Detect which cell encompasses the target text, then output its [x, y] center coordinate. 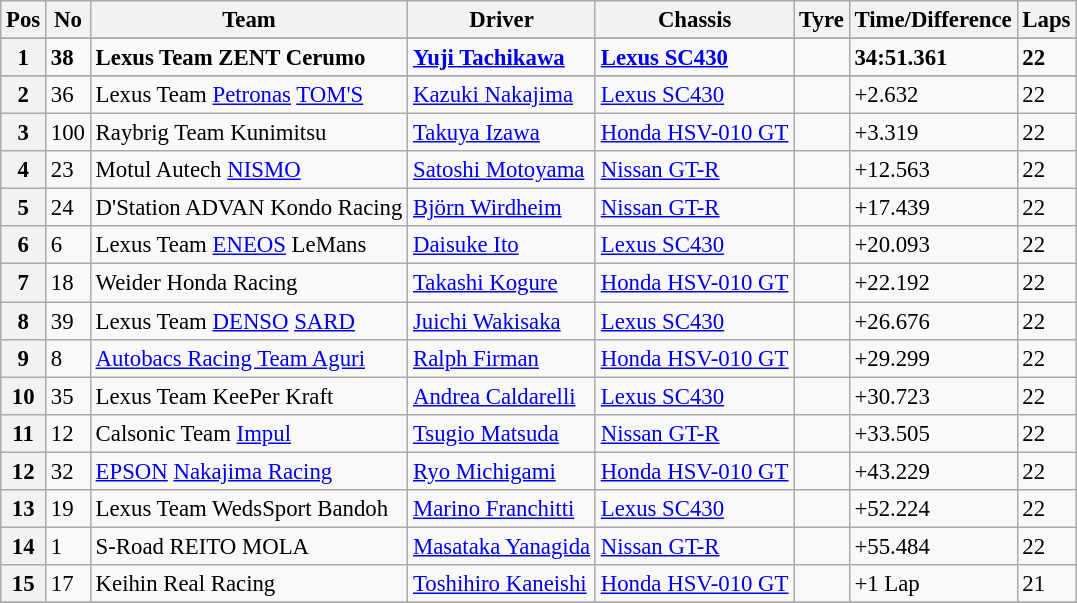
15 [24, 584]
Driver [502, 20]
5 [24, 208]
D'Station ADVAN Kondo Racing [248, 208]
11 [24, 433]
35 [68, 396]
Kazuki Nakajima [502, 95]
Lexus Team DENSO SARD [248, 321]
Ryo Michigami [502, 471]
38 [68, 58]
13 [24, 509]
Masataka Yanagida [502, 546]
+2.632 [933, 95]
Satoshi Motoyama [502, 170]
+26.676 [933, 321]
Björn Wirdheim [502, 208]
Motul Autech NISMO [248, 170]
32 [68, 471]
+33.505 [933, 433]
7 [24, 283]
2 [24, 95]
21 [1046, 584]
Lexus Team Petronas TOM'S [248, 95]
+3.319 [933, 133]
9 [24, 358]
Weider Honda Racing [248, 283]
Time/Difference [933, 20]
Calsonic Team Impul [248, 433]
No [68, 20]
+12.563 [933, 170]
S-Road REITO MOLA [248, 546]
14 [24, 546]
Tyre [822, 20]
36 [68, 95]
3 [24, 133]
Andrea Caldarelli [502, 396]
18 [68, 283]
19 [68, 509]
Marino Franchitti [502, 509]
39 [68, 321]
34:51.361 [933, 58]
Juichi Wakisaka [502, 321]
17 [68, 584]
Toshihiro Kaneishi [502, 584]
+29.299 [933, 358]
Ralph Firman [502, 358]
23 [68, 170]
+55.484 [933, 546]
Pos [24, 20]
Lexus Team ENEOS LeMans [248, 245]
Takashi Kogure [502, 283]
Lexus Team WedsSport Bandoh [248, 509]
10 [24, 396]
+1 Lap [933, 584]
+30.723 [933, 396]
Keihin Real Racing [248, 584]
100 [68, 133]
Yuji Tachikawa [502, 58]
Laps [1046, 20]
24 [68, 208]
+52.224 [933, 509]
+43.229 [933, 471]
Autobacs Racing Team Aguri [248, 358]
Tsugio Matsuda [502, 433]
4 [24, 170]
Daisuke Ito [502, 245]
+17.439 [933, 208]
Lexus Team ZENT Cerumo [248, 58]
Raybrig Team Kunimitsu [248, 133]
Lexus Team KeePer Kraft [248, 396]
Takuya Izawa [502, 133]
EPSON Nakajima Racing [248, 471]
+22.192 [933, 283]
Team [248, 20]
+20.093 [933, 245]
Chassis [694, 20]
